Locate the cell with the specified text and output its [X, Y] center coordinate. 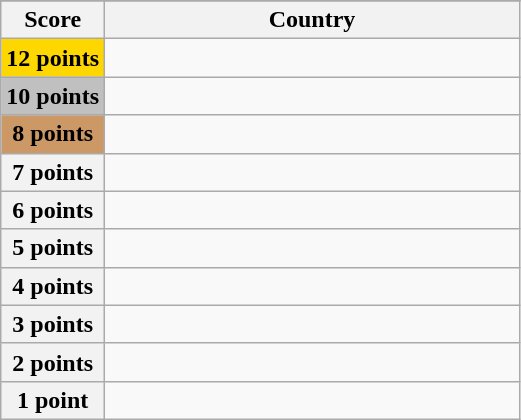
6 points [53, 210]
7 points [53, 172]
5 points [53, 248]
1 point [53, 400]
Score [53, 20]
Country [312, 20]
12 points [53, 58]
2 points [53, 362]
4 points [53, 286]
10 points [53, 96]
3 points [53, 324]
8 points [53, 134]
